Pinpoint the cell where the given text exists, returning its [X, Y] midpoint coordinate. 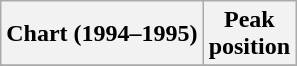
Peakposition [249, 34]
Chart (1994–1995) [102, 34]
